Pinpoint the cell where the given text exists, returning its [x, y] midpoint coordinate. 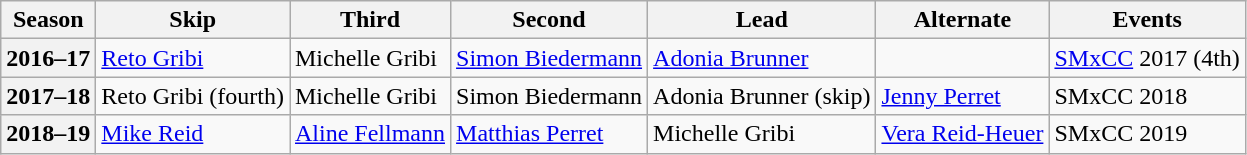
2016–17 [48, 58]
Lead [762, 20]
SMxCC 2018 [1147, 96]
Aline Fellmann [370, 134]
SMxCC 2017 (4th) [1147, 58]
Skip [193, 20]
Matthias Perret [550, 134]
Season [48, 20]
Adonia Brunner (skip) [762, 96]
Reto Gribi [193, 58]
SMxCC 2019 [1147, 134]
Adonia Brunner [762, 58]
Alternate [962, 20]
Jenny Perret [962, 96]
Mike Reid [193, 134]
Events [1147, 20]
2018–19 [48, 134]
Second [550, 20]
Reto Gribi (fourth) [193, 96]
Third [370, 20]
Vera Reid-Heuer [962, 134]
2017–18 [48, 96]
